From the cell containing the given text, extract its center point as [x, y] coordinate. 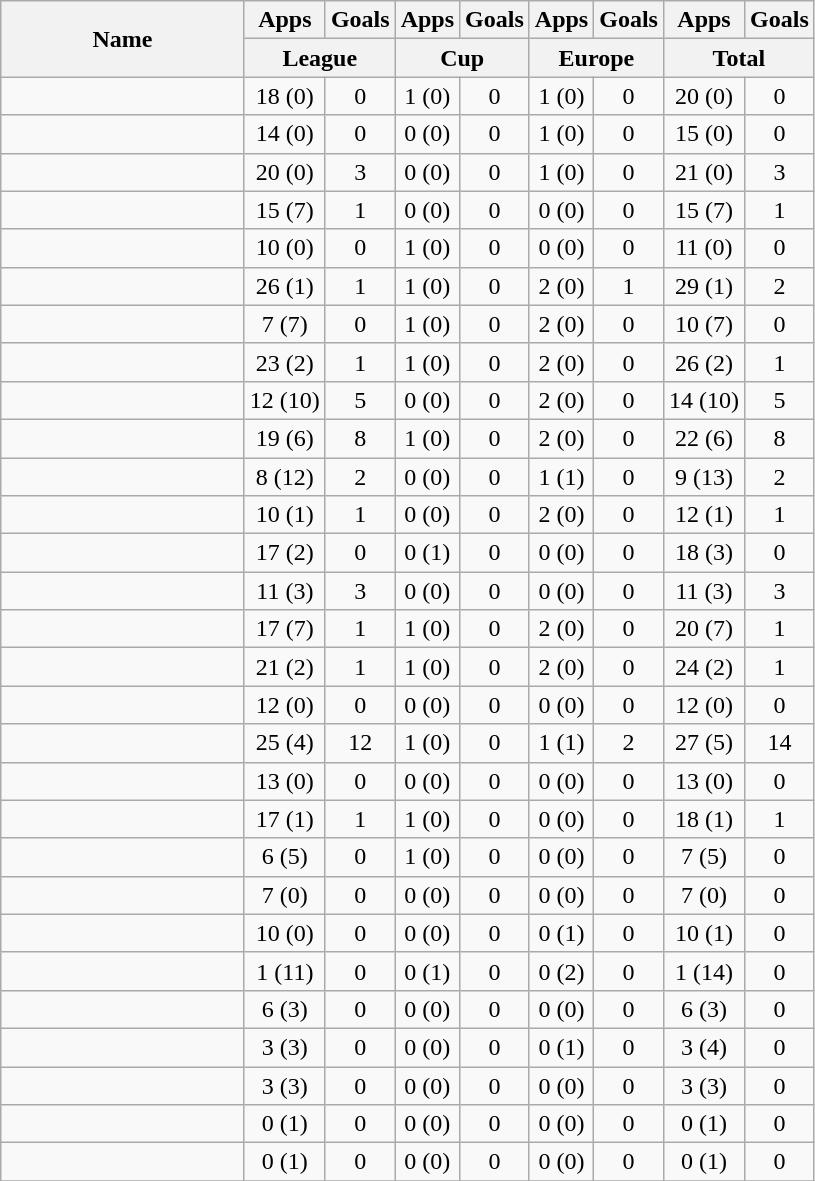
7 (7) [284, 324]
15 (0) [704, 134]
20 (7) [704, 629]
27 (5) [704, 743]
6 (5) [284, 857]
7 (5) [704, 857]
8 (12) [284, 477]
22 (6) [704, 438]
17 (7) [284, 629]
18 (1) [704, 819]
1 (14) [704, 971]
1 (11) [284, 971]
Total [738, 58]
18 (3) [704, 553]
9 (13) [704, 477]
24 (2) [704, 667]
3 (4) [704, 1047]
26 (2) [704, 362]
12 (1) [704, 515]
14 (0) [284, 134]
League [320, 58]
29 (1) [704, 286]
14 [780, 743]
Name [123, 39]
12 (10) [284, 400]
Cup [462, 58]
26 (1) [284, 286]
12 [360, 743]
Europe [596, 58]
17 (2) [284, 553]
21 (2) [284, 667]
25 (4) [284, 743]
14 (10) [704, 400]
17 (1) [284, 819]
18 (0) [284, 96]
21 (0) [704, 172]
23 (2) [284, 362]
11 (0) [704, 248]
10 (7) [704, 324]
0 (2) [561, 971]
19 (6) [284, 438]
